Pinpoint the cell where the given text exists, returning its [X, Y] midpoint coordinate. 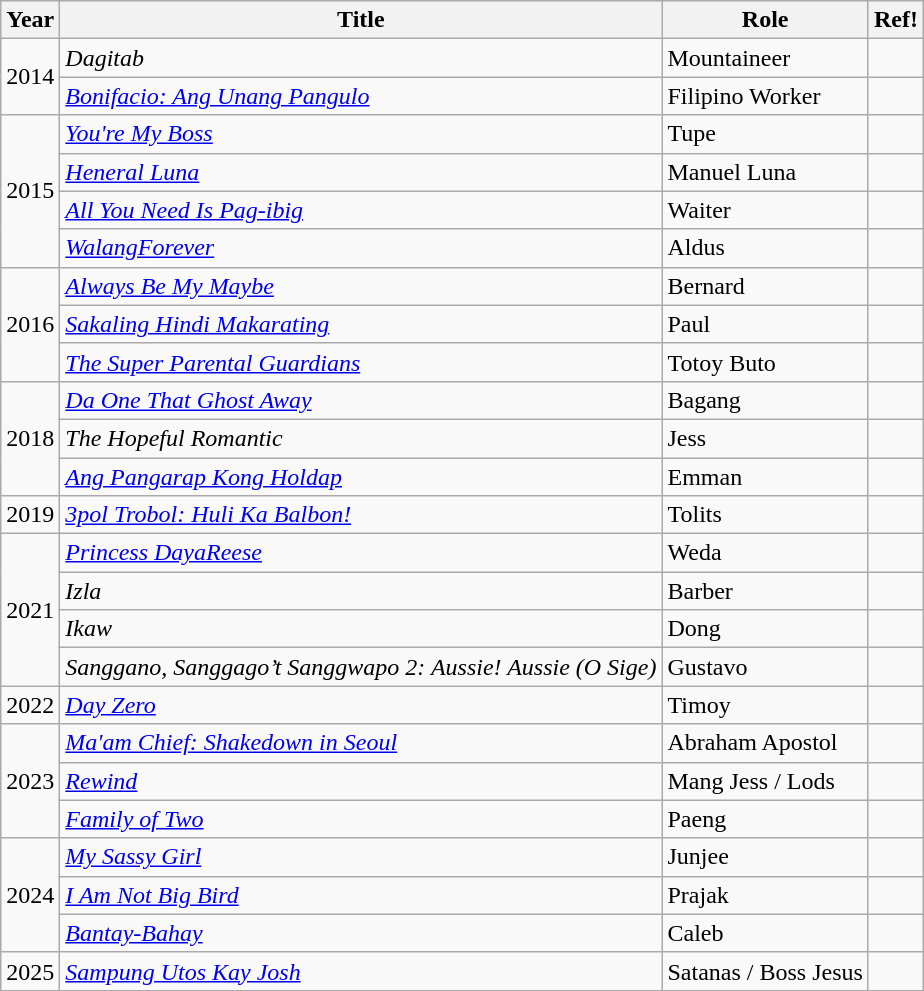
Role [765, 20]
Izla [361, 591]
Year [30, 20]
Abraham Apostol [765, 743]
2022 [30, 705]
Mountaineer [765, 58]
Barber [765, 591]
2023 [30, 781]
Dong [765, 629]
2016 [30, 324]
2025 [30, 971]
Bantay-Bahay [361, 933]
Filipino Worker [765, 96]
Emman [765, 477]
I Am Not Big Bird [361, 895]
Weda [765, 553]
Da One That Ghost Away [361, 400]
Ma'am Chief: Shakedown in Seoul [361, 743]
Sampung Utos Kay Josh [361, 971]
2024 [30, 895]
Satanas / Boss Jesus [765, 971]
2015 [30, 191]
Prajak [765, 895]
Mang Jess / Lods [765, 781]
Dagitab [361, 58]
2014 [30, 77]
Manuel Luna [765, 172]
Waiter [765, 210]
Rewind [361, 781]
Tolits [765, 515]
Aldus [765, 248]
2018 [30, 438]
All You Need Is Pag-ibig [361, 210]
Ref! [896, 20]
Timoy [765, 705]
2019 [30, 515]
Gustavo [765, 667]
WalangForever [361, 248]
You're My Boss [361, 134]
Ang Pangarap Kong Holdap [361, 477]
Ikaw [361, 629]
Caleb [765, 933]
Bernard [765, 286]
The Hopeful Romantic [361, 438]
Sakaling Hindi Makarating [361, 324]
3pol Trobol: Huli Ka Balbon! [361, 515]
Paul [765, 324]
Day Zero [361, 705]
Jess [765, 438]
Princess DayaReese [361, 553]
The Super Parental Guardians [361, 362]
2021 [30, 610]
Junjee [765, 857]
Always Be My Maybe [361, 286]
Bagang [765, 400]
Bonifacio: Ang Unang Pangulo [361, 96]
Paeng [765, 819]
My Sassy Girl [361, 857]
Sanggano, Sanggago’t Sanggwapo 2: Aussie! Aussie (O Sige) [361, 667]
Tupe [765, 134]
Totoy Buto [765, 362]
Heneral Luna [361, 172]
Family of Two [361, 819]
Title [361, 20]
